Find where the given text appears and provide that cell's center as (x, y) coordinate. 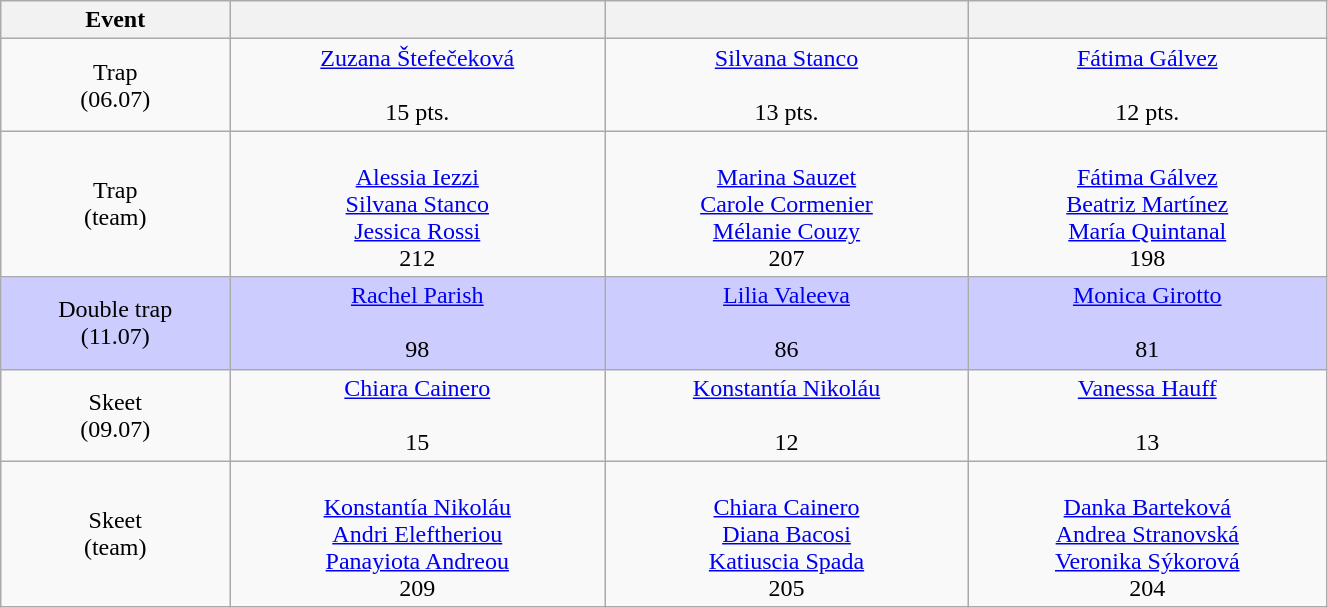
Vanessa Hauff 13 (1147, 415)
Konstantía NikoláuAndri EleftheriouPanayiota Andreou 209 (418, 534)
Fátima Gálvez 12 pts. (1147, 85)
Double trap (11.07) (116, 323)
Trap (team) (116, 204)
Danka BartekováAndrea StranovskáVeronika Sýkorová 204 (1147, 534)
Konstantía Nikoláu 12 (786, 415)
Silvana Stanco 13 pts. (786, 85)
Fátima GálvezBeatriz MartínezMaría Quintanal 198 (1147, 204)
Rachel Parish 98 (418, 323)
Marina SauzetCarole CormenierMélanie Couzy 207 (786, 204)
Chiara Cainero 15 (418, 415)
Chiara CaineroDiana BacosiKatiuscia Spada 205 (786, 534)
Skeet (09.07) (116, 415)
Zuzana Štefečeková 15 pts. (418, 85)
Monica Girotto 81 (1147, 323)
Alessia IezziSilvana StancoJessica Rossi 212 (418, 204)
Skeet (team) (116, 534)
Event (116, 20)
Lilia Valeeva 86 (786, 323)
Trap (06.07) (116, 85)
